Extract the (X, Y) coordinate from the center of the cell holding the provided text.  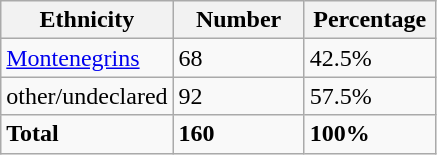
42.5% (370, 58)
Montenegrins (87, 58)
Number (238, 20)
92 (238, 96)
Total (87, 134)
100% (370, 134)
other/undeclared (87, 96)
57.5% (370, 96)
68 (238, 58)
Percentage (370, 20)
Ethnicity (87, 20)
160 (238, 134)
